Return (X, Y) of the center of cell containing provided text 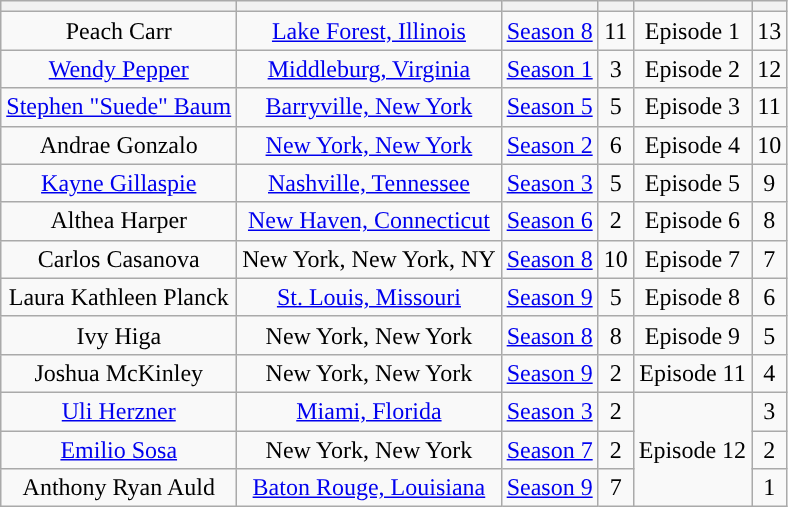
Nashville, Tennessee (369, 183)
Season 6 (550, 221)
New Haven, Connecticut (369, 221)
Episode 12 (692, 449)
Stephen "Suede" Baum (119, 107)
Episode 5 (692, 183)
Episode 4 (692, 145)
Barryville, New York (369, 107)
Episode 3 (692, 107)
12 (770, 69)
Episode 7 (692, 259)
9 (770, 183)
Joshua McKinley (119, 373)
1 (770, 488)
4 (770, 373)
Laura Kathleen Planck (119, 297)
Miami, Florida (369, 411)
Season 5 (550, 107)
Episode 2 (692, 69)
Season 1 (550, 69)
Carlos Casanova (119, 259)
Baton Rouge, Louisiana (369, 488)
Middleburg, Virginia (369, 69)
Episode 6 (692, 221)
Season 2 (550, 145)
Season 7 (550, 449)
Wendy Pepper (119, 69)
Lake Forest, Illinois (369, 31)
New York, New York, NY (369, 259)
Uli Herzner (119, 411)
Kayne Gillaspie (119, 183)
Peach Carr (119, 31)
St. Louis, Missouri (369, 297)
13 (770, 31)
Emilio Sosa (119, 449)
Episode 1 (692, 31)
Althea Harper (119, 221)
Episode 11 (692, 373)
Anthony Ryan Auld (119, 488)
Ivy Higa (119, 335)
Episode 9 (692, 335)
Andrae Gonzalo (119, 145)
Episode 8 (692, 297)
